Find where the given text appears and provide that cell's center as [X, Y] coordinate. 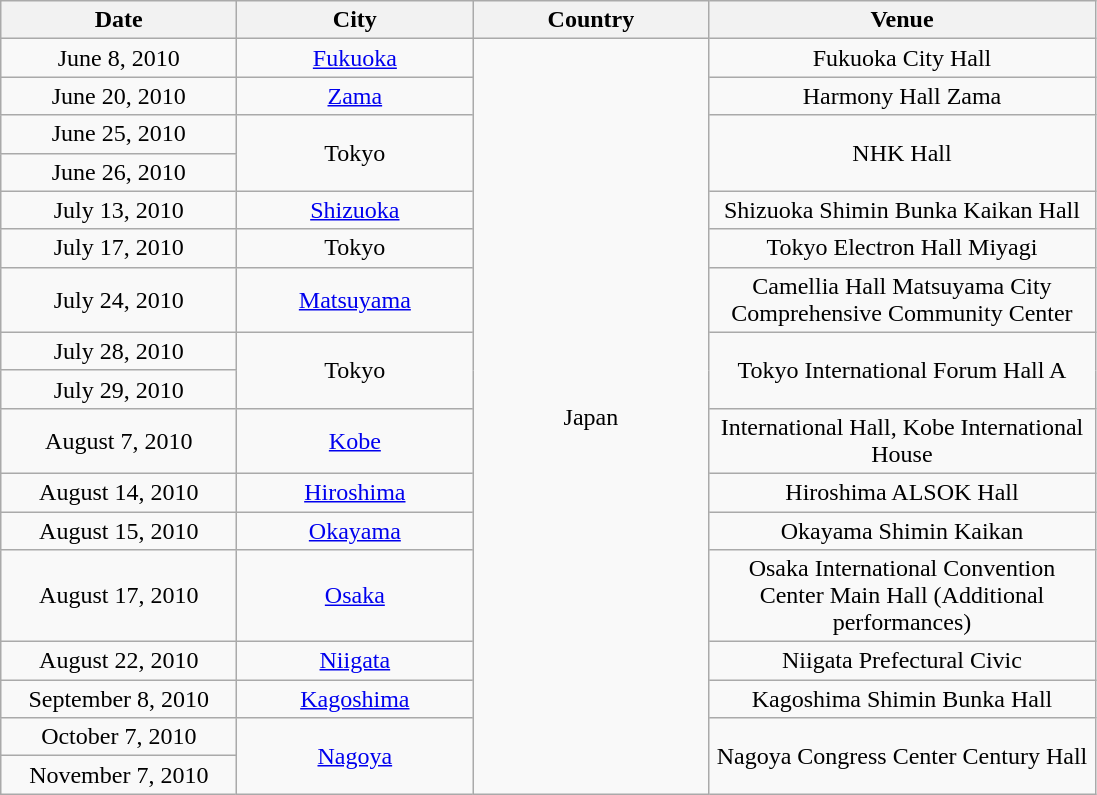
August 22, 2010 [119, 661]
July 13, 2010 [119, 210]
Tokyo Electron Hall Miyagi [902, 248]
Camellia Hall Matsuyama City Comprehensive Community Center [902, 300]
August 15, 2010 [119, 531]
Venue [902, 20]
NHK Hall [902, 153]
Tokyo International Forum Hall A [902, 370]
Date [119, 20]
Zama [355, 96]
City [355, 20]
Country [591, 20]
November 7, 2010 [119, 775]
June 25, 2010 [119, 134]
Hiroshima ALSOK Hall [902, 492]
Japan [591, 416]
Fukuoka City Hall [902, 58]
Osaka International Convention Center Main Hall (Additional performances) [902, 596]
Niigata [355, 661]
October 7, 2010 [119, 737]
International Hall, Kobe International House [902, 440]
Nagoya [355, 756]
Kagoshima [355, 699]
August 14, 2010 [119, 492]
Nagoya Congress Center Century Hall [902, 756]
Niigata Prefectural Civic [902, 661]
July 24, 2010 [119, 300]
August 7, 2010 [119, 440]
July 17, 2010 [119, 248]
August 17, 2010 [119, 596]
July 29, 2010 [119, 389]
June 20, 2010 [119, 96]
Osaka [355, 596]
Kagoshima Shimin Bunka Hall [902, 699]
September 8, 2010 [119, 699]
Fukuoka [355, 58]
Shizuoka [355, 210]
June 8, 2010 [119, 58]
July 28, 2010 [119, 351]
Okayama Shimin Kaikan [902, 531]
June 26, 2010 [119, 172]
Matsuyama [355, 300]
Okayama [355, 531]
Kobe [355, 440]
Shizuoka Shimin Bunka Kaikan Hall [902, 210]
Harmony Hall Zama [902, 96]
Hiroshima [355, 492]
